Output the [x, y] coordinate of the center of the cell containing the given text.  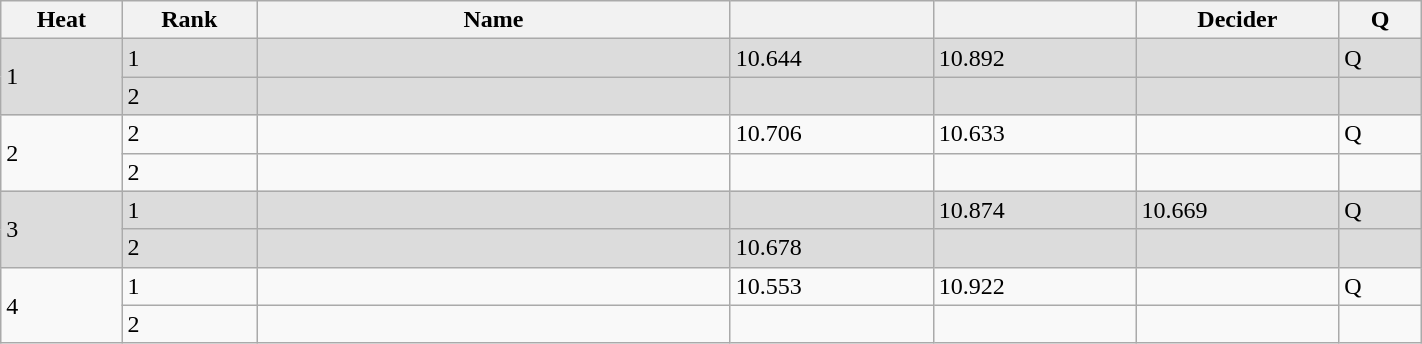
Name [494, 20]
Rank [190, 20]
10.706 [832, 134]
10.874 [1034, 210]
10.644 [832, 58]
Decider [1238, 20]
10.678 [832, 248]
4 [62, 305]
10.922 [1034, 286]
10.892 [1034, 58]
Heat [62, 20]
3 [62, 229]
10.553 [832, 286]
10.633 [1034, 134]
10.669 [1238, 210]
